Pinpoint the cell where the given text exists, returning its [x, y] midpoint coordinate. 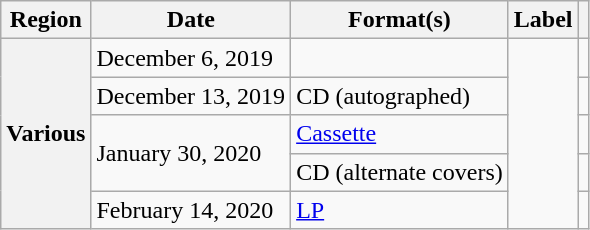
Date [191, 20]
February 14, 2020 [191, 210]
Region [46, 20]
Cassette [400, 134]
Various [46, 134]
CD (alternate covers) [400, 172]
Format(s) [400, 20]
LP [400, 210]
Label [543, 20]
December 6, 2019 [191, 58]
January 30, 2020 [191, 153]
CD (autographed) [400, 96]
December 13, 2019 [191, 96]
